Search for the cell housing the specified text and yield its (X, Y) center coordinate. 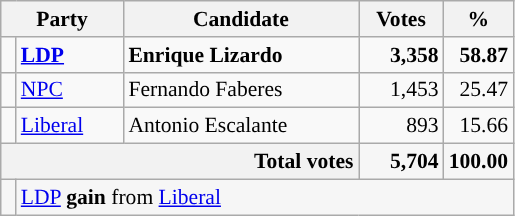
893 (400, 126)
Liberal (70, 126)
Fernando Faberes (240, 90)
LDP (70, 55)
15.66 (478, 126)
Party (62, 19)
1,453 (400, 90)
Candidate (240, 19)
LDP gain from Liberal (264, 197)
Antonio Escalante (240, 126)
% (478, 19)
Total votes (180, 162)
Votes (400, 19)
100.00 (478, 162)
25.47 (478, 90)
58.87 (478, 55)
NPC (70, 90)
3,358 (400, 55)
5,704 (400, 162)
Enrique Lizardo (240, 55)
